Identify which cell holds the provided text, then report its [x, y] central coordinate. 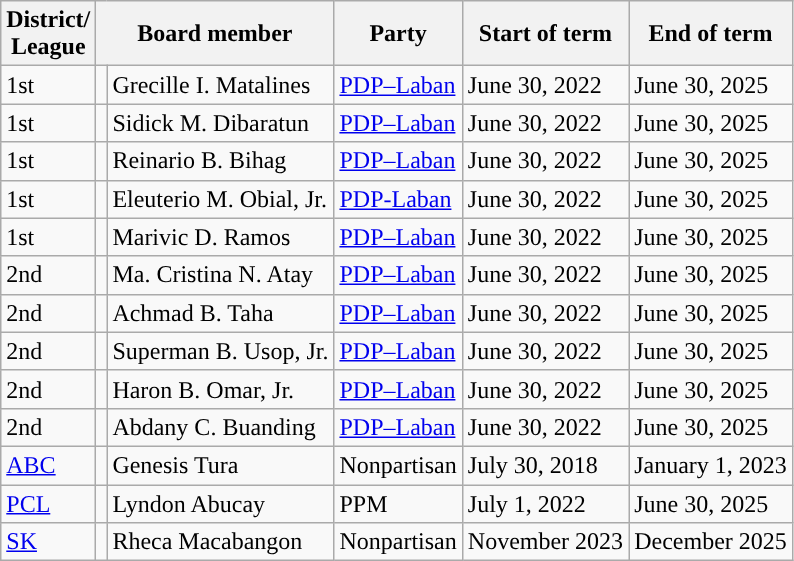
July 30, 2018 [545, 465]
PDP-Laban [398, 199]
Grecille I. Matalines [220, 85]
District/League [48, 34]
Achmad B. Taha [220, 313]
Genesis Tura [220, 465]
Abdany C. Buanding [220, 427]
January 1, 2023 [711, 465]
Board member [215, 34]
Rheca Macabangon [220, 542]
Haron B. Omar, Jr. [220, 389]
Superman B. Usop, Jr. [220, 351]
November 2023 [545, 542]
Marivic D. Ramos [220, 237]
Party [398, 34]
Lyndon Abucay [220, 503]
End of term [711, 34]
December 2025 [711, 542]
Ma. Cristina N. Atay [220, 275]
PPM [398, 503]
SK [48, 542]
Start of term [545, 34]
Sidick M. Dibaratun [220, 123]
Reinario B. Bihag [220, 161]
Eleuterio M. Obial, Jr. [220, 199]
July 1, 2022 [545, 503]
ABC [48, 465]
PCL [48, 503]
